Provide the [x, y] coordinate of the cell's center where the given text is located.  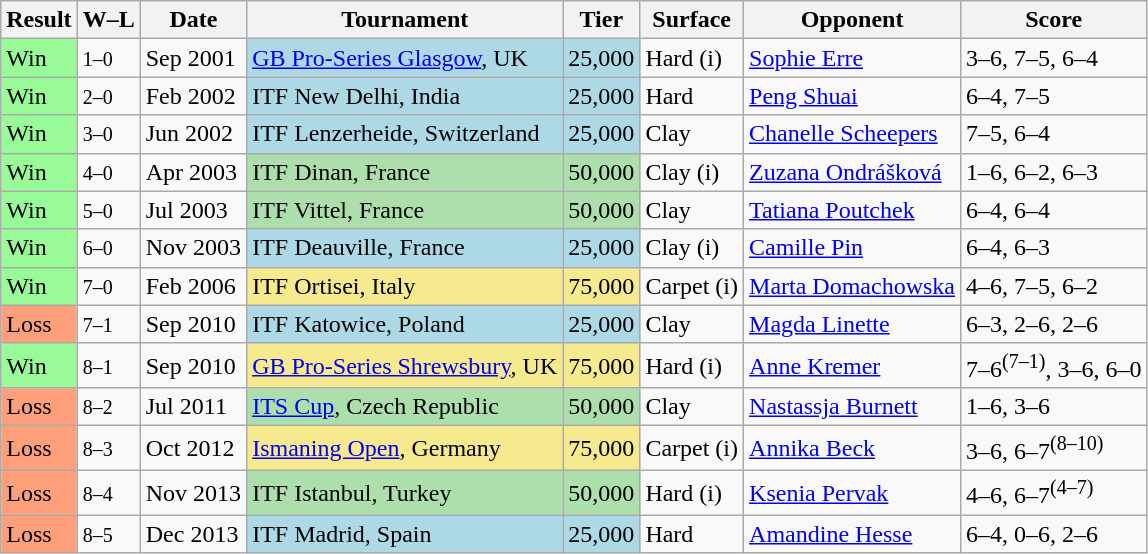
Tatiana Poutchek [852, 210]
Score [1054, 20]
Jul 2011 [193, 407]
Tier [602, 20]
Feb 2006 [193, 286]
6–4, 0–6, 2–6 [1054, 534]
1–6, 3–6 [1054, 407]
6–4, 6–3 [1054, 248]
Oct 2012 [193, 448]
ITF Lenzerheide, Switzerland [405, 134]
Magda Linette [852, 324]
2–0 [108, 96]
Peng Shuai [852, 96]
Dec 2013 [193, 534]
Zuzana Ondrášková [852, 172]
8–1 [108, 366]
7–5, 6–4 [1054, 134]
Sep 2001 [193, 58]
GB Pro-Series Glasgow, UK [405, 58]
4–6, 6–7(4–7) [1054, 492]
Camille Pin [852, 248]
Surface [692, 20]
6–0 [108, 248]
6–4, 6–4 [1054, 210]
Chanelle Scheepers [852, 134]
ITF Madrid, Spain [405, 534]
5–0 [108, 210]
W–L [108, 20]
7–6(7–1), 3–6, 6–0 [1054, 366]
7–0 [108, 286]
8–4 [108, 492]
3–6, 7–5, 6–4 [1054, 58]
ITF Deauville, France [405, 248]
Ksenia Pervak [852, 492]
6–3, 2–6, 2–6 [1054, 324]
1–0 [108, 58]
4–6, 7–5, 6–2 [1054, 286]
Annika Beck [852, 448]
Ismaning Open, Germany [405, 448]
Result [39, 20]
Nov 2003 [193, 248]
Nov 2013 [193, 492]
8–3 [108, 448]
Tournament [405, 20]
ITF Dinan, France [405, 172]
Jul 2003 [193, 210]
6–4, 7–5 [1054, 96]
ITF Istanbul, Turkey [405, 492]
Marta Domachowska [852, 286]
ITF Katowice, Poland [405, 324]
Amandine Hesse [852, 534]
Nastassja Burnett [852, 407]
Opponent [852, 20]
ITF Ortisei, Italy [405, 286]
ITF Vittel, France [405, 210]
Jun 2002 [193, 134]
8–5 [108, 534]
Apr 2003 [193, 172]
Date [193, 20]
Feb 2002 [193, 96]
3–0 [108, 134]
3–6, 6–7(8–10) [1054, 448]
7–1 [108, 324]
Sophie Erre [852, 58]
ITS Cup, Czech Republic [405, 407]
1–6, 6–2, 6–3 [1054, 172]
4–0 [108, 172]
Anne Kremer [852, 366]
ITF New Delhi, India [405, 96]
GB Pro-Series Shrewsbury, UK [405, 366]
8–2 [108, 407]
